Extract the [X, Y] coordinate from the center of the cell holding the provided text.  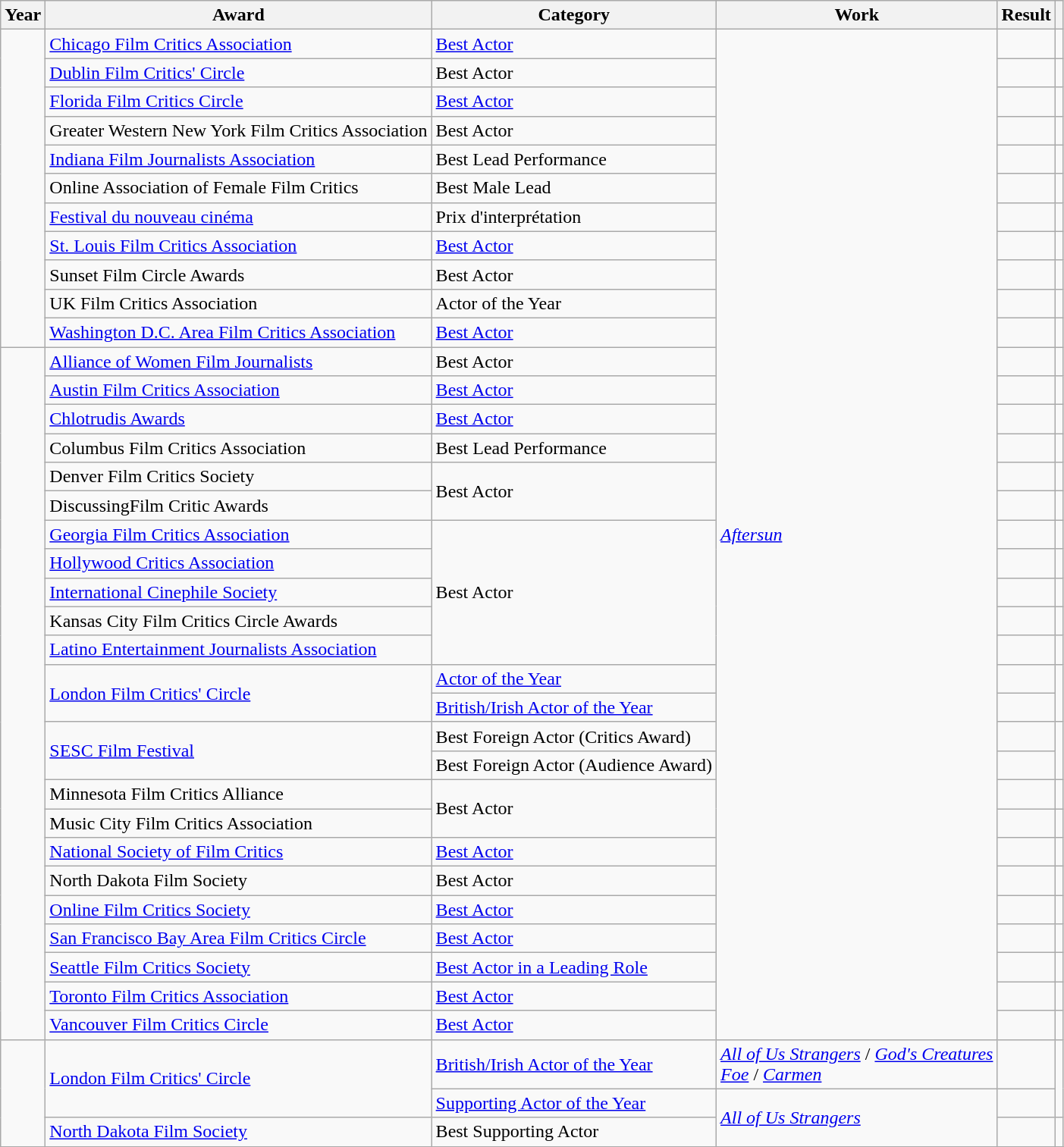
All of Us Strangers / God's Creatures Foe / Carmen [857, 1064]
Category [573, 15]
Sunset Film Circle Awards [238, 274]
Kansas City Film Critics Circle Awards [238, 621]
Aftersun [857, 534]
Denver Film Critics Society [238, 477]
International Cinephile Society [238, 592]
Florida Film Critics Circle [238, 102]
Vancouver Film Critics Circle [238, 1025]
Chlotrudis Awards [238, 419]
Georgia Film Critics Association [238, 534]
DiscussingFilm Critic Awards [238, 506]
Festival du nouveau cinéma [238, 217]
Music City Film Critics Association [238, 823]
Seattle Film Critics Society [238, 967]
St. Louis Film Critics Association [238, 246]
Minnesota Film Critics Alliance [238, 794]
Best Foreign Actor (Audience Award) [573, 765]
All of Us Strangers [857, 1117]
National Society of Film Critics [238, 852]
Latino Entertainment Journalists Association [238, 650]
Chicago Film Critics Association [238, 44]
Result [1026, 15]
Hollywood Critics Association [238, 563]
Columbus Film Critics Association [238, 448]
Prix d'interprétation [573, 217]
SESC Film Festival [238, 751]
Dublin Film Critics' Circle [238, 73]
Supporting Actor of the Year [573, 1103]
Best Supporting Actor [573, 1132]
Austin Film Critics Association [238, 390]
San Francisco Bay Area Film Critics Circle [238, 939]
Indiana Film Journalists Association [238, 159]
Best Male Lead [573, 188]
Toronto Film Critics Association [238, 996]
Online Film Critics Society [238, 910]
Award [238, 15]
Online Association of Female Film Critics [238, 188]
Work [857, 15]
UK Film Critics Association [238, 303]
Alliance of Women Film Journalists [238, 362]
Washington D.C. Area Film Critics Association [238, 332]
Year [23, 15]
Greater Western New York Film Critics Association [238, 130]
Best Actor in a Leading Role [573, 967]
Best Foreign Actor (Critics Award) [573, 736]
